Extract the (x, y) coordinate from the center of the cell holding the provided text.  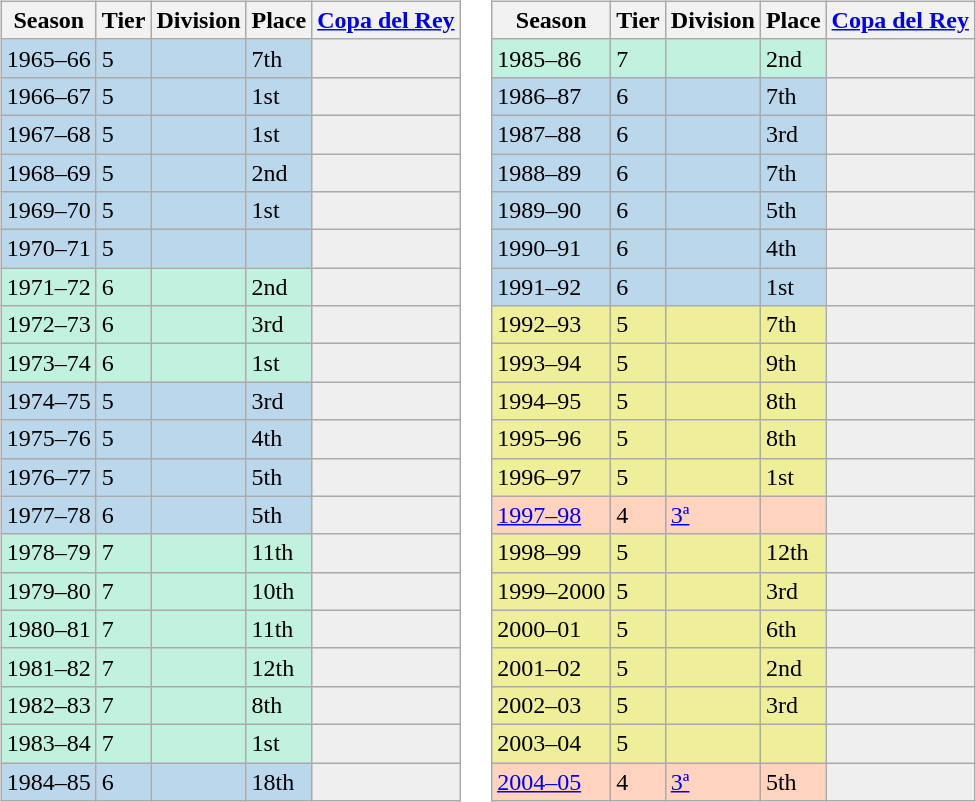
1978–79 (48, 553)
1974–75 (48, 401)
1989–90 (552, 211)
1992–93 (552, 325)
1998–99 (552, 553)
6th (793, 629)
1972–73 (48, 325)
18th (279, 781)
1999–2000 (552, 591)
1979–80 (48, 591)
1980–81 (48, 629)
1991–92 (552, 287)
1994–95 (552, 401)
1983–84 (48, 743)
1982–83 (48, 705)
9th (793, 363)
1971–72 (48, 287)
1987–88 (552, 134)
2004–05 (552, 781)
1966–67 (48, 96)
1986–87 (552, 96)
1993–94 (552, 363)
1977–78 (48, 515)
1984–85 (48, 781)
1976–77 (48, 477)
1968–69 (48, 173)
2003–04 (552, 743)
2002–03 (552, 705)
1965–66 (48, 58)
1967–68 (48, 134)
1973–74 (48, 363)
1995–96 (552, 439)
10th (279, 591)
1970–71 (48, 249)
1981–82 (48, 667)
1990–91 (552, 249)
1985–86 (552, 58)
1997–98 (552, 515)
1969–70 (48, 211)
1996–97 (552, 477)
2000–01 (552, 629)
1975–76 (48, 439)
2001–02 (552, 667)
1988–89 (552, 173)
